Return the [X, Y] coordinate for the center point of the cell that contains the specified text.  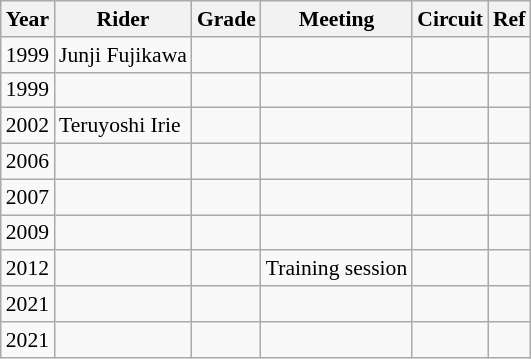
Ref [509, 19]
2006 [28, 162]
Grade [226, 19]
2002 [28, 126]
Training session [336, 269]
Teruyoshi Irie [123, 126]
2009 [28, 233]
2012 [28, 269]
Rider [123, 19]
2007 [28, 197]
Circuit [450, 19]
Junji Fujikawa [123, 55]
Year [28, 19]
Meeting [336, 19]
